Return [X, Y] of the center of cell containing provided text 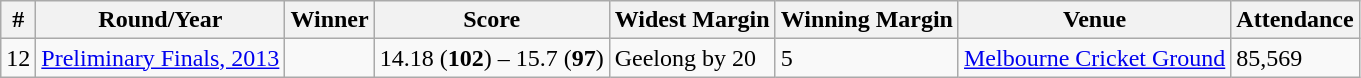
Winner [330, 20]
Round/Year [160, 20]
Score [492, 20]
5 [866, 58]
Melbourne Cricket Ground [1094, 58]
# [18, 20]
Winning Margin [866, 20]
85,569 [1295, 58]
12 [18, 58]
Venue [1094, 20]
14.18 (102) – 15.7 (97) [492, 58]
Attendance [1295, 20]
Geelong by 20 [692, 58]
Preliminary Finals, 2013 [160, 58]
Widest Margin [692, 20]
